Return the [x, y] coordinate for the center point of the cell that contains the specified text.  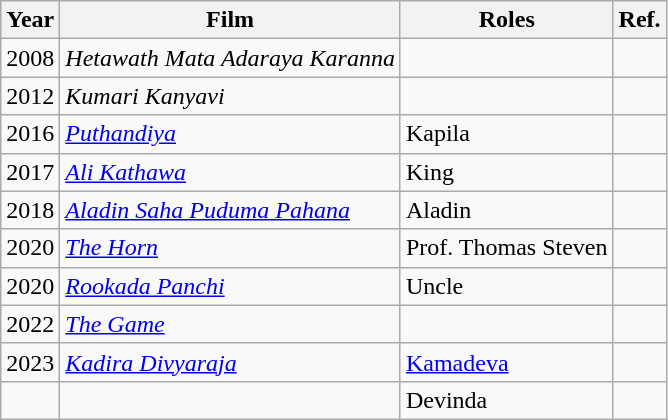
Prof. Thomas Steven [506, 248]
Devinda [506, 400]
2023 [30, 362]
2017 [30, 172]
Ali Kathawa [230, 172]
Hetawath Mata Adaraya Karanna [230, 58]
2018 [30, 210]
2012 [30, 96]
2022 [30, 324]
Kadira Divyaraja [230, 362]
Film [230, 20]
The Horn [230, 248]
Roles [506, 20]
Year [30, 20]
Aladin [506, 210]
The Game [230, 324]
Puthandiya [230, 134]
Kamadeva [506, 362]
Rookada Panchi [230, 286]
Kumari Kanyavi [230, 96]
Aladin Saha Puduma Pahana [230, 210]
2008 [30, 58]
Ref. [640, 20]
2016 [30, 134]
Uncle [506, 286]
King [506, 172]
Kapila [506, 134]
